Scan for the cell matching the given text and deliver its (X, Y) coordinate at center. 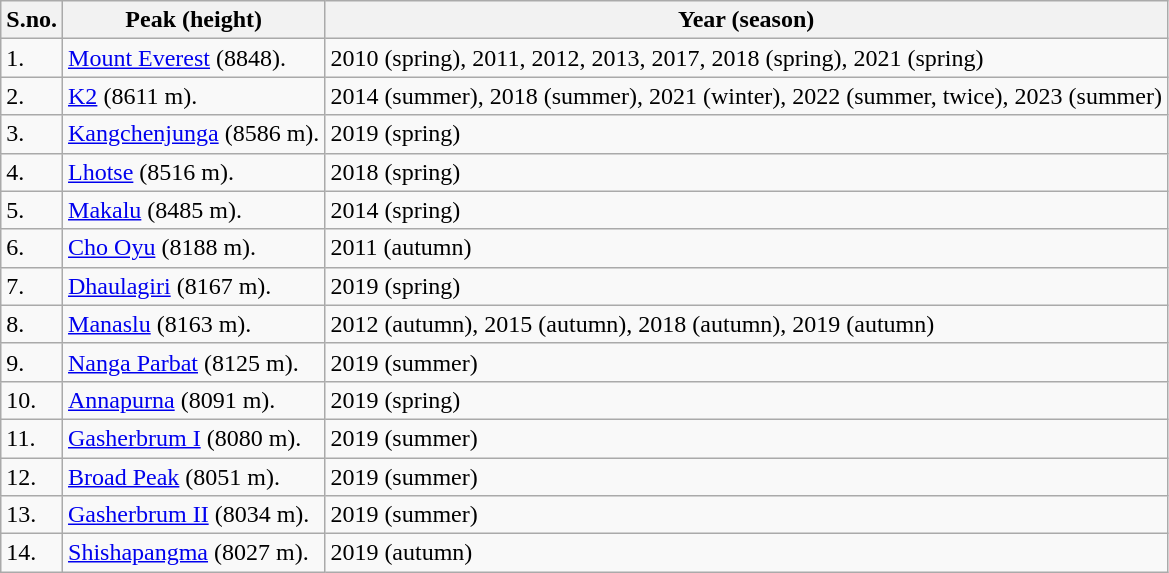
8. (32, 324)
Mount Everest (8848). (194, 58)
13. (32, 515)
Year (season) (746, 20)
Nanga Parbat (8125 m). (194, 362)
7. (32, 286)
6. (32, 248)
Shishapangma (8027 m). (194, 553)
2011 (autumn) (746, 248)
S.no. (32, 20)
Gasherbrum I (8080 m). (194, 438)
11. (32, 438)
12. (32, 477)
2019 (autumn) (746, 553)
4. (32, 172)
9. (32, 362)
2. (32, 96)
2014 (spring) (746, 210)
Cho Oyu (8188 m). (194, 248)
1. (32, 58)
10. (32, 400)
5. (32, 210)
K2 (8611 m). (194, 96)
Dhaulagiri (8167 m). (194, 286)
2014 (summer), 2018 (summer), 2021 (winter), 2022 (summer, twice), 2023 (summer) (746, 96)
Makalu (8485 m). (194, 210)
2010 (spring), 2011, 2012, 2013, 2017, 2018 (spring), 2021 (spring) (746, 58)
Annapurna (8091 m). (194, 400)
Manaslu (8163 m). (194, 324)
3. (32, 134)
2018 (spring) (746, 172)
Kangchenjunga (8586 m). (194, 134)
2012 (autumn), 2015 (autumn), 2018 (autumn), 2019 (autumn) (746, 324)
14. (32, 553)
Gasherbrum II (8034 m). (194, 515)
Broad Peak (8051 m). (194, 477)
Lhotse (8516 m). (194, 172)
Peak (height) (194, 20)
